Extract the [x, y] coordinate from the center of the cell holding the provided text.  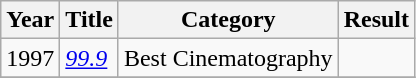
1997 [30, 58]
Result [376, 20]
Best Cinematography [228, 58]
Category [228, 20]
Year [30, 20]
Title [90, 20]
99.9 [90, 58]
